Locate the cell with the specified text and output its [X, Y] center coordinate. 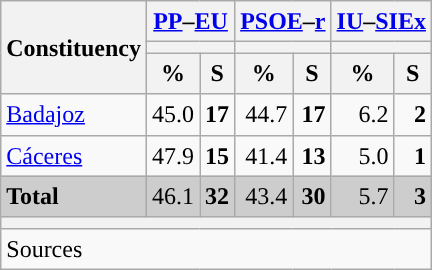
47.9 [172, 156]
IU–SIEx [381, 22]
5.0 [362, 156]
30 [312, 196]
PP–EU [190, 22]
5.7 [362, 196]
Constituency [74, 48]
Sources [216, 248]
32 [218, 196]
Badajoz [74, 114]
3 [412, 196]
41.4 [264, 156]
46.1 [172, 196]
45.0 [172, 114]
43.4 [264, 196]
13 [312, 156]
Total [74, 196]
6.2 [362, 114]
15 [218, 156]
1 [412, 156]
44.7 [264, 114]
2 [412, 114]
Cáceres [74, 156]
PSOE–r [283, 22]
